Identify which cell holds the provided text, then report its (x, y) central coordinate. 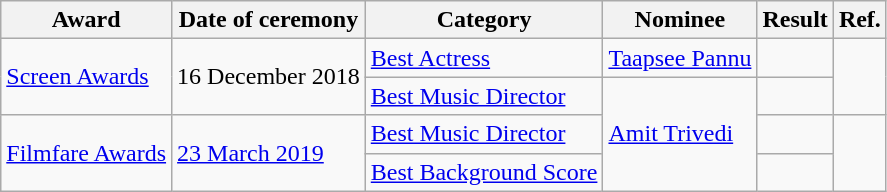
16 December 2018 (269, 77)
Best Background Score (484, 172)
Nominee (680, 20)
Award (86, 20)
Best Actress (484, 58)
Amit Trivedi (680, 134)
Filmfare Awards (86, 153)
Taapsee Pannu (680, 58)
Date of ceremony (269, 20)
Category (484, 20)
Ref. (860, 20)
Screen Awards (86, 77)
23 March 2019 (269, 153)
Result (795, 20)
